Scan for the cell matching the given text and deliver its [X, Y] coordinate at center. 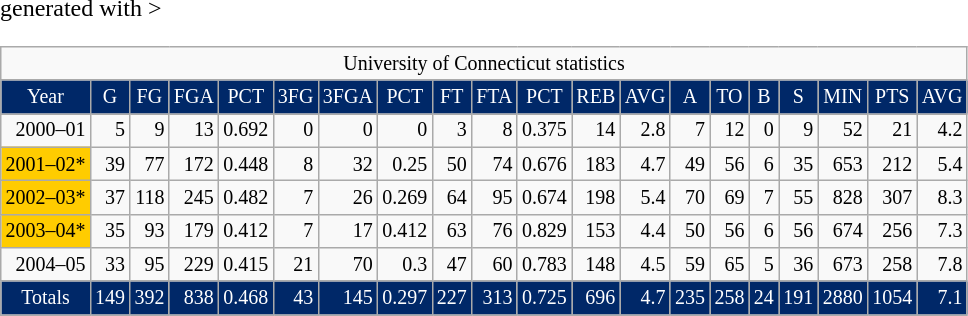
0.482 [246, 198]
12 [730, 130]
49 [690, 164]
838 [194, 298]
S [798, 96]
229 [194, 264]
77 [150, 164]
G [110, 96]
0.674 [544, 198]
183 [596, 164]
212 [892, 164]
3 [452, 130]
37 [110, 198]
39 [110, 164]
149 [110, 298]
University of Connecticut statistics [484, 64]
Year [46, 96]
3FGA [348, 96]
MIN [842, 96]
0.725 [544, 298]
172 [194, 164]
0.3 [405, 264]
2000–01 [46, 130]
7.8 [942, 264]
8.3 [942, 198]
256 [892, 230]
0.676 [544, 164]
179 [194, 230]
FGA [194, 96]
A [690, 96]
60 [494, 264]
198 [596, 198]
4.5 [645, 264]
PTS [892, 96]
69 [730, 198]
52 [842, 130]
B [764, 96]
TO [730, 96]
93 [150, 230]
17 [348, 230]
153 [596, 230]
FT [452, 96]
2.8 [645, 130]
76 [494, 230]
24 [764, 298]
118 [150, 198]
13 [194, 130]
47 [452, 264]
392 [150, 298]
148 [596, 264]
227 [452, 298]
653 [842, 164]
191 [798, 298]
2003–04* [46, 230]
43 [296, 298]
4.4 [645, 230]
65 [730, 264]
0.269 [405, 198]
673 [842, 264]
26 [348, 198]
0.783 [544, 264]
33 [110, 264]
2004–05 [46, 264]
0.692 [246, 130]
307 [892, 198]
2002–03* [46, 198]
FTA [494, 96]
696 [596, 298]
0.25 [405, 164]
313 [494, 298]
36 [798, 264]
74 [494, 164]
2880 [842, 298]
7.1 [942, 298]
32 [348, 164]
245 [194, 198]
63 [452, 230]
0.829 [544, 230]
235 [690, 298]
REB [596, 96]
145 [348, 298]
4.2 [942, 130]
7.3 [942, 230]
0.415 [246, 264]
14 [596, 130]
FG [150, 96]
64 [452, 198]
0.468 [246, 298]
828 [842, 198]
674 [842, 230]
Totals [46, 298]
1054 [892, 298]
55 [798, 198]
2001–02* [46, 164]
0.448 [246, 164]
0.297 [405, 298]
3FG [296, 96]
0.375 [544, 130]
59 [690, 264]
